Locate the cell with the specified text and output its [X, Y] center coordinate. 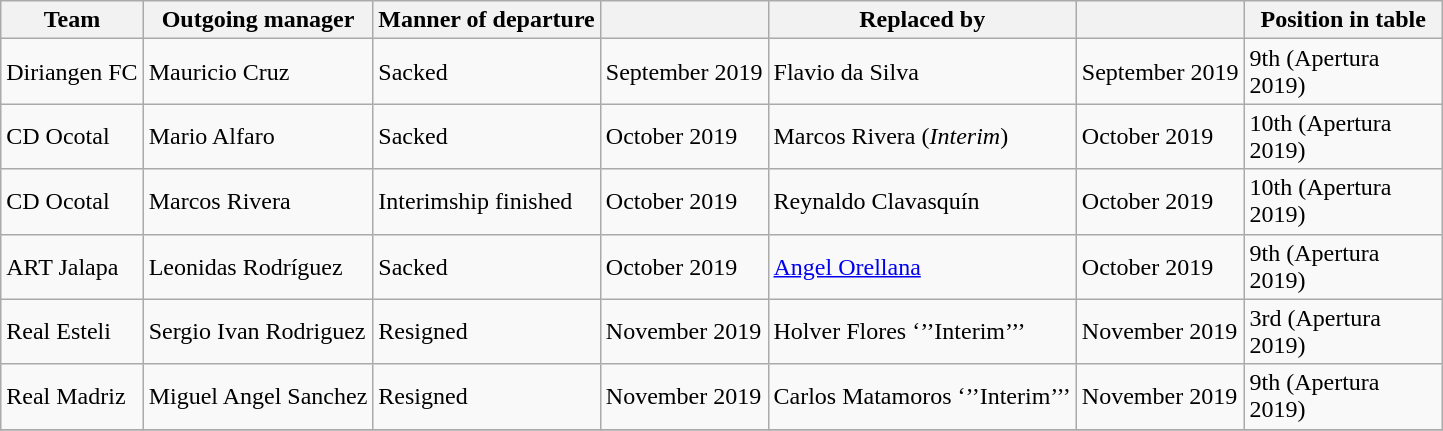
Mario Alfaro [258, 136]
Marcos Rivera [258, 202]
Diriangen FC [72, 72]
Flavio da Silva [922, 72]
Carlos Matamoros ‘’’Interim’’’ [922, 396]
Holver Flores ‘’’Interim’’’ [922, 332]
Leonidas Rodríguez [258, 266]
Position in table [1344, 20]
Sergio Ivan Rodriguez [258, 332]
Reynaldo Clavasquín [922, 202]
Angel Orellana [922, 266]
Miguel Angel Sanchez [258, 396]
Marcos Rivera (Interim) [922, 136]
3rd (Apertura 2019) [1344, 332]
Mauricio Cruz [258, 72]
Real Madriz [72, 396]
Outgoing manager [258, 20]
Manner of departure [486, 20]
ART Jalapa [72, 266]
Real Esteli [72, 332]
Replaced by [922, 20]
Interimship finished [486, 202]
Team [72, 20]
